Scan for the cell matching the given text and deliver its (X, Y) coordinate at center. 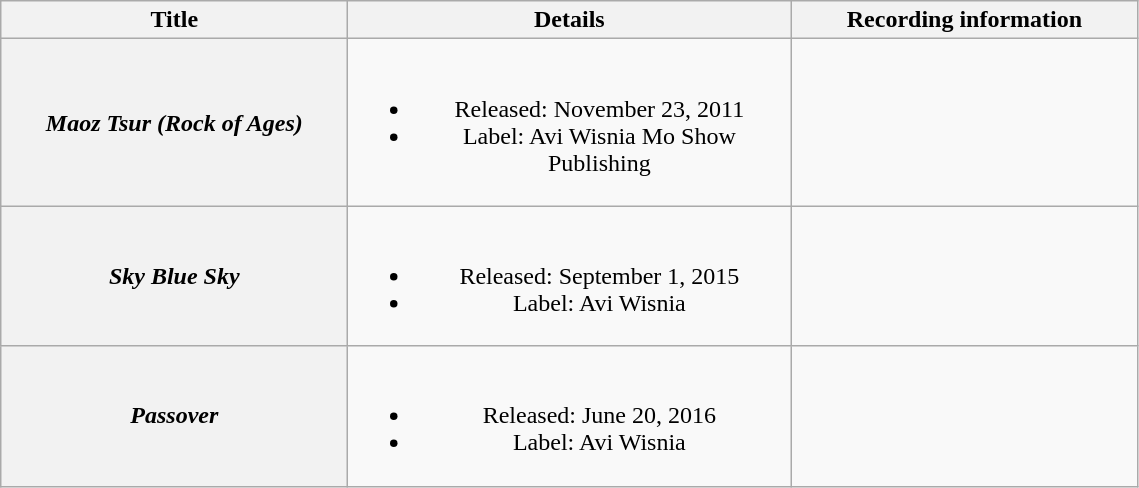
Passover (174, 416)
Maoz Tsur (Rock of Ages) (174, 122)
Recording information (964, 20)
Released: June 20, 2016Label: Avi Wisnia (570, 416)
Sky Blue Sky (174, 276)
Details (570, 20)
Released: November 23, 2011Label: Avi Wisnia Mo Show Publishing (570, 122)
Released: September 1, 2015Label: Avi Wisnia (570, 276)
Title (174, 20)
